Identify which cell holds the provided text, then report its (x, y) central coordinate. 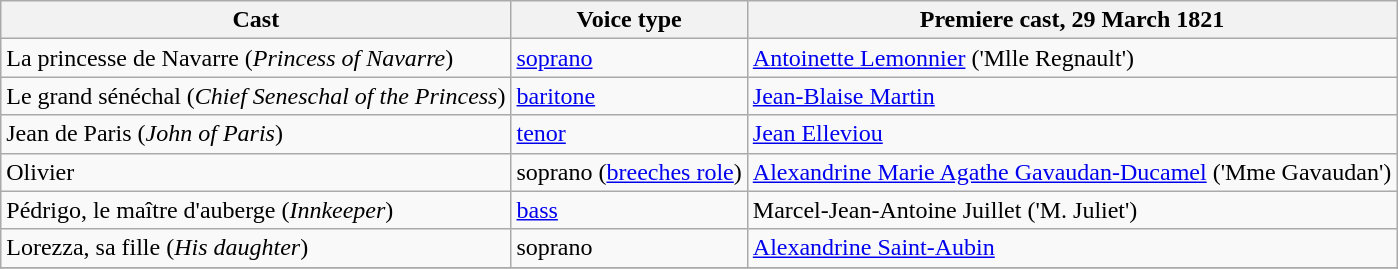
Jean de Paris (John of Paris) (256, 134)
baritone (629, 96)
tenor (629, 134)
Premiere cast, 29 March 1821 (1072, 20)
Jean-Blaise Martin (1072, 96)
Marcel-Jean-Antoine Juillet ('M. Juliet') (1072, 210)
soprano (breeches role) (629, 172)
Jean Elleviou (1072, 134)
Pédrigo, le maître d'auberge (Innkeeper) (256, 210)
La princesse de Navarre (Princess of Navarre) (256, 58)
Alexandrine Saint-Aubin (1072, 248)
Alexandrine Marie Agathe Gavaudan-Ducamel ('Mme Gavaudan') (1072, 172)
Le grand sénéchal (Chief Seneschal of the Princess) (256, 96)
bass (629, 210)
Olivier (256, 172)
Antoinette Lemonnier ('Mlle Regnault') (1072, 58)
Voice type (629, 20)
Lorezza, sa fille (His daughter) (256, 248)
Cast (256, 20)
